Find where the given text appears and provide that cell's center as [X, Y] coordinate. 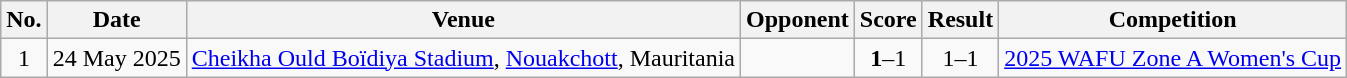
Score [888, 20]
Date [116, 20]
Cheikha Ould Boïdiya Stadium, Nouakchott, Mauritania [463, 58]
Opponent [798, 20]
Result [960, 20]
No. [24, 20]
Competition [1173, 20]
24 May 2025 [116, 58]
1 [24, 58]
Venue [463, 20]
2025 WAFU Zone A Women's Cup [1173, 58]
